From the cell containing the given text, extract its center point as [x, y] coordinate. 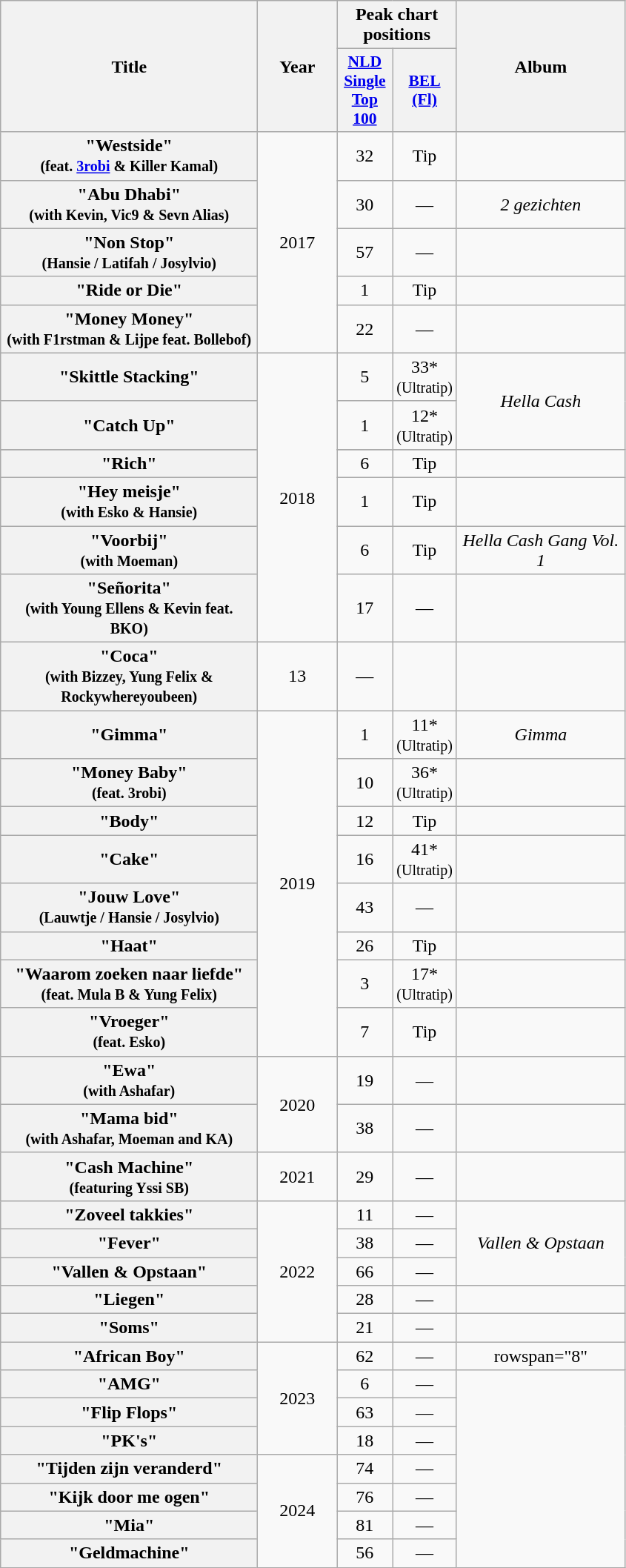
Title [129, 67]
Vallen & Opstaan [541, 1243]
"Catch Up" [129, 425]
"Fever" [129, 1243]
"Kijk door me ogen" [129, 1497]
29 [364, 1177]
"AMG" [129, 1384]
13 [298, 677]
81 [364, 1525]
26 [364, 946]
63 [364, 1412]
"Mia" [129, 1525]
36*(Ultratip) [425, 783]
17 [364, 608]
"Ride or Die" [129, 290]
Hella Cash [541, 401]
"Cake" [129, 860]
"Mama bid"(with Ashafar, Moeman and KA) [129, 1128]
"Ewa"(with Ashafar) [129, 1080]
10 [364, 783]
16 [364, 860]
2023 [298, 1398]
62 [364, 1356]
"Vroeger"(feat. Esko) [129, 1032]
2 gezichten [541, 205]
12 [364, 821]
32 [364, 156]
19 [364, 1080]
"Waarom zoeken naar liefde"(feat. Mula B & Yung Felix) [129, 984]
"Body" [129, 821]
22 [364, 329]
"Haat" [129, 946]
11 [364, 1215]
2021 [298, 1177]
"Geldmachine" [129, 1553]
"PK's" [129, 1441]
28 [364, 1300]
74 [364, 1469]
BEL(Fl) [425, 90]
21 [364, 1328]
30 [364, 205]
"Señorita"(with Young Ellens & Kevin feat. BKO) [129, 608]
rowspan="8" [541, 1356]
"Jouw Love"(Lauwtje / Hansie / Josylvio) [129, 907]
"Liegen" [129, 1300]
2022 [298, 1271]
"Gimma" [129, 735]
"Rich" [129, 463]
5 [364, 376]
57 [364, 252]
NLD Single Top 100 [364, 90]
11*(Ultratip) [425, 735]
"Coca"(with Bizzey, Yung Felix & Rockywhereyoubeen) [129, 677]
"Tijden zijn veranderd" [129, 1469]
"Flip Flops" [129, 1412]
"Money Baby"(feat. 3robi) [129, 783]
3 [364, 984]
2018 [298, 497]
Year [298, 67]
"Cash Machine"(featuring Yssi SB) [129, 1177]
17*(Ultratip) [425, 984]
2019 [298, 883]
7 [364, 1032]
66 [364, 1271]
Hella Cash Gang Vol. 1 [541, 550]
Gimma [541, 735]
"Westside"(feat. 3robi & Killer Kamal) [129, 156]
33*(Ultratip) [425, 376]
2020 [298, 1104]
"Vallen & Opstaan" [129, 1271]
"Hey meisje"(with Esko & Hansie) [129, 501]
41*(Ultratip) [425, 860]
"Soms" [129, 1328]
"Voorbij"(with Moeman) [129, 550]
43 [364, 907]
76 [364, 1497]
56 [364, 1553]
"Non Stop"(Hansie / Latifah / Josylvio) [129, 252]
2017 [298, 242]
"Skittle Stacking" [129, 376]
"African Boy" [129, 1356]
"Money Money"(with F1rstman & Lijpe feat. Bollebof) [129, 329]
"Zoveel takkies" [129, 1215]
18 [364, 1441]
12*(Ultratip) [425, 425]
2024 [298, 1511]
"Abu Dhabi"(with Kevin, Vic9 & Sevn Alias) [129, 205]
Peak chart positions [397, 25]
Album [541, 67]
